Locate the cell with the specified text and output its [X, Y] center coordinate. 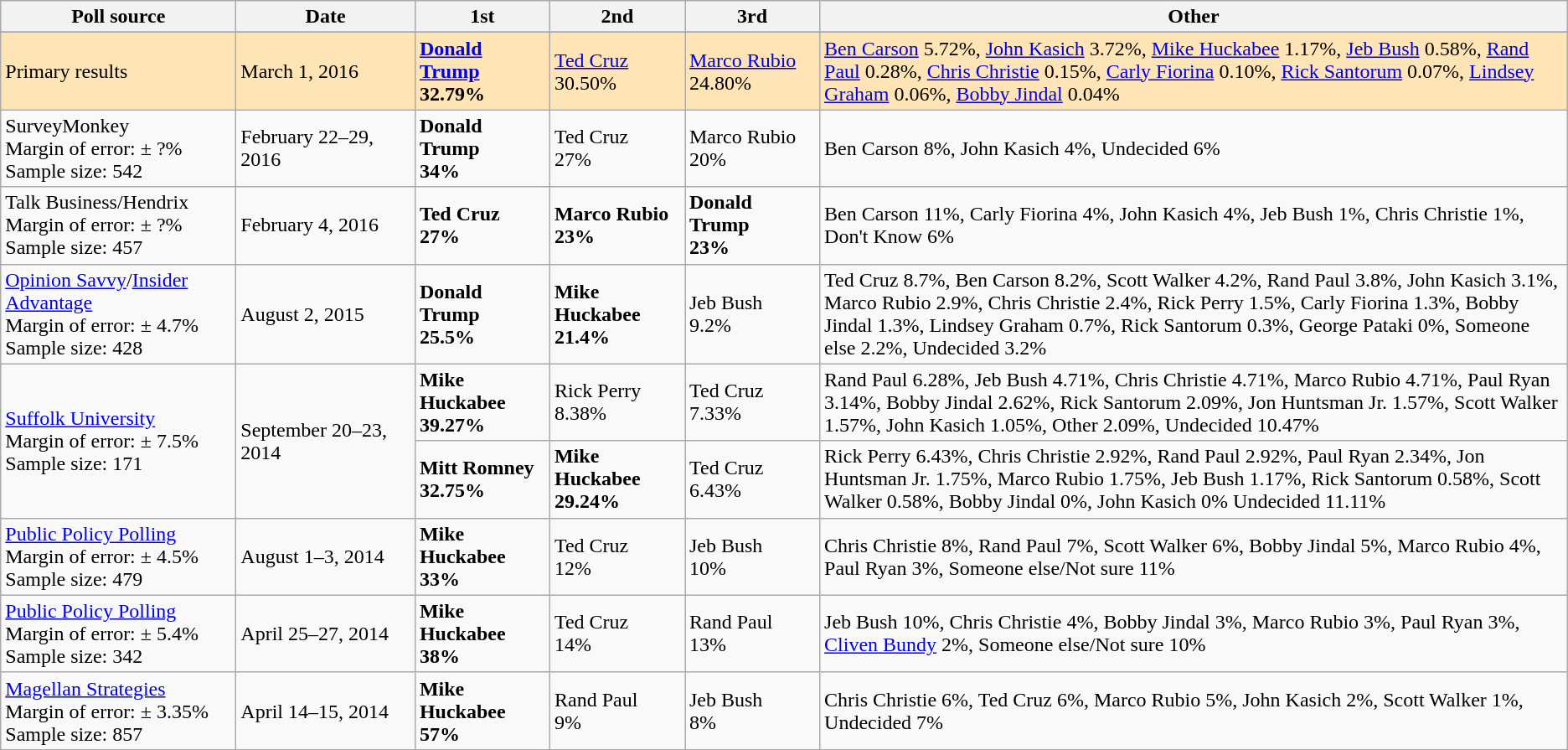
Donald Trump25.5% [482, 313]
Marco Rubio24.80% [752, 71]
Suffolk UniversityMargin of error: ± 7.5% Sample size: 171 [119, 441]
3rd [752, 17]
Primary results [119, 71]
Donald Trump32.79% [482, 71]
Jeb Bush10% [752, 556]
Chris Christie 8%, Rand Paul 7%, Scott Walker 6%, Bobby Jindal 5%, Marco Rubio 4%, Paul Ryan 3%, Someone else/Not sure 11% [1194, 556]
Mike Huckabee38% [482, 634]
Magellan StrategiesMargin of error: ± 3.35% Sample size: 857 [119, 711]
Ben Carson 8%, John Kasich 4%, Undecided 6% [1194, 148]
1st [482, 17]
August 2, 2015 [326, 313]
Ben Carson 11%, Carly Fiorina 4%, John Kasich 4%, Jeb Bush 1%, Chris Christie 1%, Don't Know 6% [1194, 225]
2nd [616, 17]
Talk Business/HendrixMargin of error: ± ?% Sample size: 457 [119, 225]
Chris Christie 6%, Ted Cruz 6%, Marco Rubio 5%, John Kasich 2%, Scott Walker 1%, Undecided 7% [1194, 711]
Opinion Savvy/Insider AdvantageMargin of error: ± 4.7% Sample size: 428 [119, 313]
Mike Huckabee29.24% [616, 479]
Other [1194, 17]
Mike Huckabee33% [482, 556]
Public Policy PollingMargin of error: ± 4.5% Sample size: 479 [119, 556]
Mike Huckabee39.27% [482, 402]
Rand Paul13% [752, 634]
Jeb Bush 10%, Chris Christie 4%, Bobby Jindal 3%, Marco Rubio 3%, Paul Ryan 3%, Cliven Bundy 2%, Someone else/Not sure 10% [1194, 634]
Donald Trump34% [482, 148]
February 22–29, 2016 [326, 148]
Ted Cruz6.43% [752, 479]
Mike Huckabee57% [482, 711]
Rick Perry8.38% [616, 402]
Donald Trump23% [752, 225]
August 1–3, 2014 [326, 556]
Poll source [119, 17]
Ted Cruz12% [616, 556]
Mike Huckabee21.4% [616, 313]
Date [326, 17]
April 25–27, 2014 [326, 634]
February 4, 2016 [326, 225]
Mitt Romney32.75% [482, 479]
April 14–15, 2014 [326, 711]
Ted Cruz30.50% [616, 71]
Rand Paul9% [616, 711]
Marco Rubio20% [752, 148]
Ted Cruz7.33% [752, 402]
Marco Rubio23% [616, 225]
Jeb Bush8% [752, 711]
SurveyMonkeyMargin of error: ± ?% Sample size: 542 [119, 148]
September 20–23, 2014 [326, 441]
Jeb Bush9.2% [752, 313]
March 1, 2016 [326, 71]
Ted Cruz14% [616, 634]
Public Policy PollingMargin of error: ± 5.4% Sample size: 342 [119, 634]
